For the text-containing cell, return its midpoint in (X, Y) coordinate format. 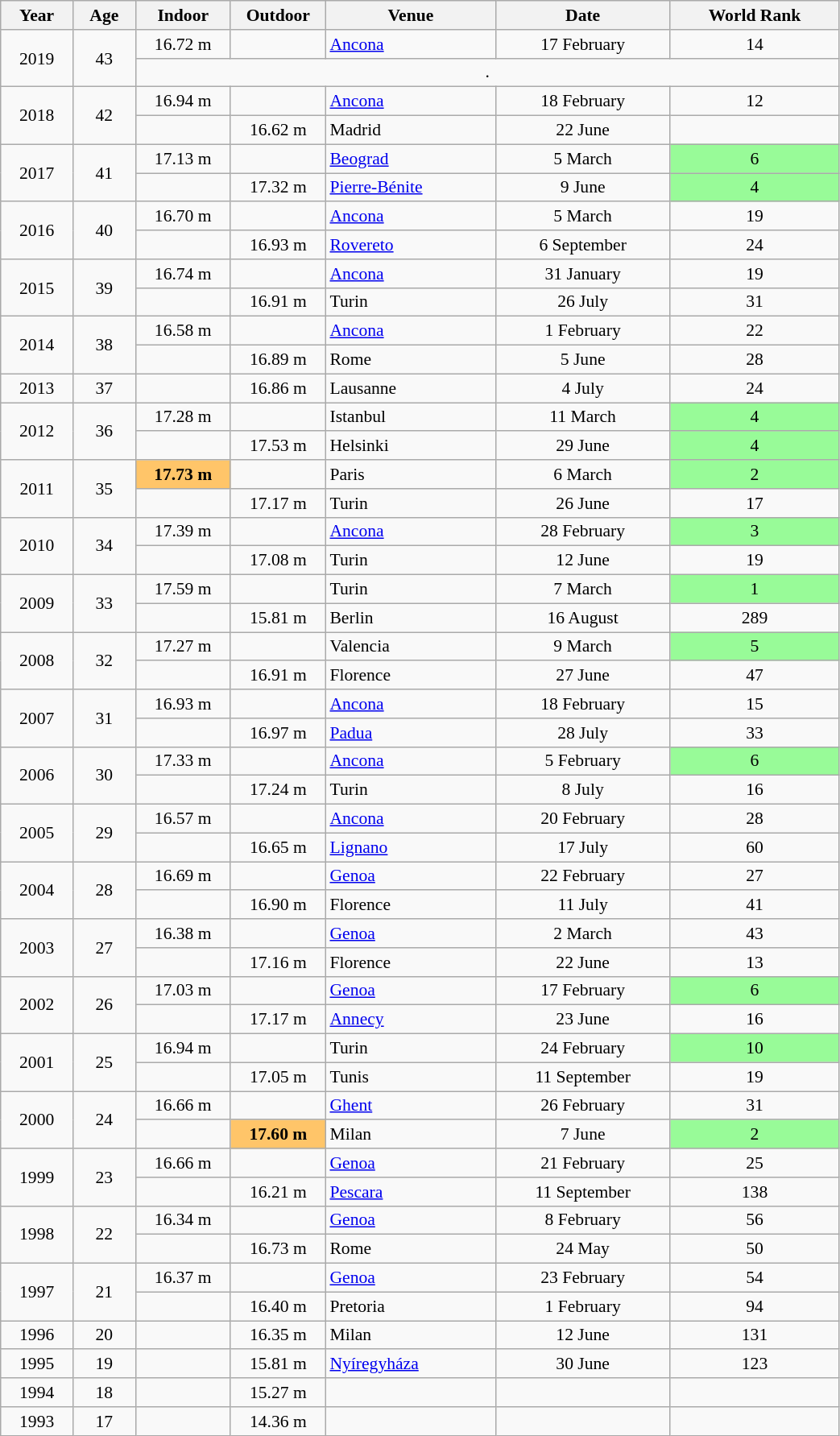
2011 (37, 488)
2005 (37, 833)
23 June (583, 1020)
2000 (37, 1119)
16.90 m (278, 905)
13 (755, 962)
Valencia (411, 647)
47 (755, 676)
14 (755, 44)
20 February (583, 819)
Age (105, 15)
138 (755, 1192)
2017 (37, 172)
28 July (583, 733)
11 March (583, 417)
39 (105, 288)
Helsinki (411, 446)
2018 (37, 116)
Beograd (411, 159)
17.59 m (183, 590)
40 (105, 230)
17.16 m (278, 962)
17 July (583, 847)
2013 (37, 388)
26 June (583, 503)
Lausanne (411, 388)
18 (105, 1393)
16.89 m (278, 360)
6 March (583, 474)
9 June (583, 188)
16.57 m (183, 819)
15 (755, 704)
21 February (583, 1163)
Padua (411, 733)
17.05 m (278, 1077)
2004 (37, 891)
Istanbul (411, 417)
Lignano (411, 847)
42 (105, 116)
4 July (583, 388)
Annecy (411, 1020)
24 May (583, 1249)
2019 (37, 58)
2002 (37, 1005)
15.27 m (278, 1393)
Ghent (411, 1106)
22 February (583, 876)
17.28 m (183, 417)
26 February (583, 1106)
Madrid (411, 130)
54 (755, 1278)
37 (105, 388)
16.58 m (183, 331)
23 February (583, 1278)
31 January (583, 274)
. (487, 72)
16.69 m (183, 876)
16.37 m (183, 1278)
27 June (583, 676)
Outdoor (278, 15)
24 February (583, 1049)
17.03 m (183, 991)
1 (755, 590)
5 February (583, 761)
29 (105, 833)
16.97 m (278, 733)
16.70 m (183, 217)
9 March (583, 647)
38 (105, 345)
16.34 m (183, 1220)
131 (755, 1335)
2014 (37, 345)
5 June (583, 360)
26 July (583, 302)
17.27 m (183, 647)
1995 (37, 1364)
16 August (583, 618)
5 (755, 647)
16.73 m (278, 1249)
2012 (37, 432)
2001 (37, 1063)
World Rank (755, 15)
Nyíregyháza (411, 1364)
17.32 m (278, 188)
2016 (37, 230)
23 (105, 1177)
20 (105, 1335)
Venue (411, 15)
7 June (583, 1135)
60 (755, 847)
2015 (37, 288)
17.53 m (278, 446)
16.74 m (183, 274)
2 March (583, 933)
12 (755, 101)
17.24 m (278, 790)
2010 (37, 546)
2008 (37, 660)
17.08 m (278, 561)
30 June (583, 1364)
1996 (37, 1335)
16.38 m (183, 933)
2006 (37, 775)
34 (105, 546)
16.72 m (183, 44)
26 (105, 1005)
94 (755, 1306)
17.13 m (183, 159)
16.35 m (278, 1335)
1999 (37, 1177)
17.73 m (183, 474)
Tunis (411, 1077)
Date (583, 15)
Paris (411, 474)
123 (755, 1364)
10 (755, 1049)
16.86 m (278, 388)
2009 (37, 604)
289 (755, 618)
56 (755, 1220)
Pescara (411, 1192)
1997 (37, 1292)
29 June (583, 446)
16.65 m (278, 847)
35 (105, 488)
1993 (37, 1422)
8 February (583, 1220)
Rovereto (411, 245)
Berlin (411, 618)
Indoor (183, 15)
17.33 m (183, 761)
28 February (583, 532)
2007 (37, 718)
17.39 m (183, 532)
17.60 m (278, 1135)
2003 (37, 947)
Pretoria (411, 1306)
30 (105, 775)
6 September (583, 245)
50 (755, 1249)
1998 (37, 1234)
1994 (37, 1393)
16.62 m (278, 130)
3 (755, 532)
32 (105, 660)
14.36 m (278, 1422)
Pierre-Bénite (411, 188)
Year (37, 15)
36 (105, 432)
11 July (583, 905)
21 (105, 1292)
8 July (583, 790)
16.21 m (278, 1192)
16.40 m (278, 1306)
7 March (583, 590)
